Locate the cell with the specified text and output its (x, y) center coordinate. 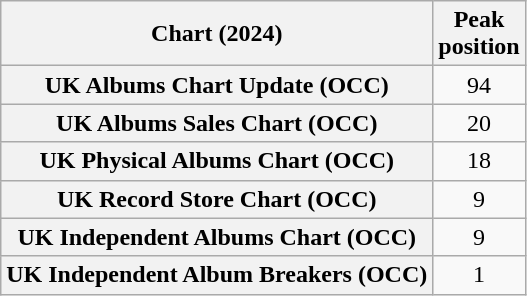
20 (479, 123)
UK Record Store Chart (OCC) (217, 199)
UK Physical Albums Chart (OCC) (217, 161)
UK Albums Chart Update (OCC) (217, 85)
UK Independent Album Breakers (OCC) (217, 275)
Peakposition (479, 34)
1 (479, 275)
UK Albums Sales Chart (OCC) (217, 123)
18 (479, 161)
94 (479, 85)
Chart (2024) (217, 34)
UK Independent Albums Chart (OCC) (217, 237)
